From the cell containing the given text, extract its center point as [x, y] coordinate. 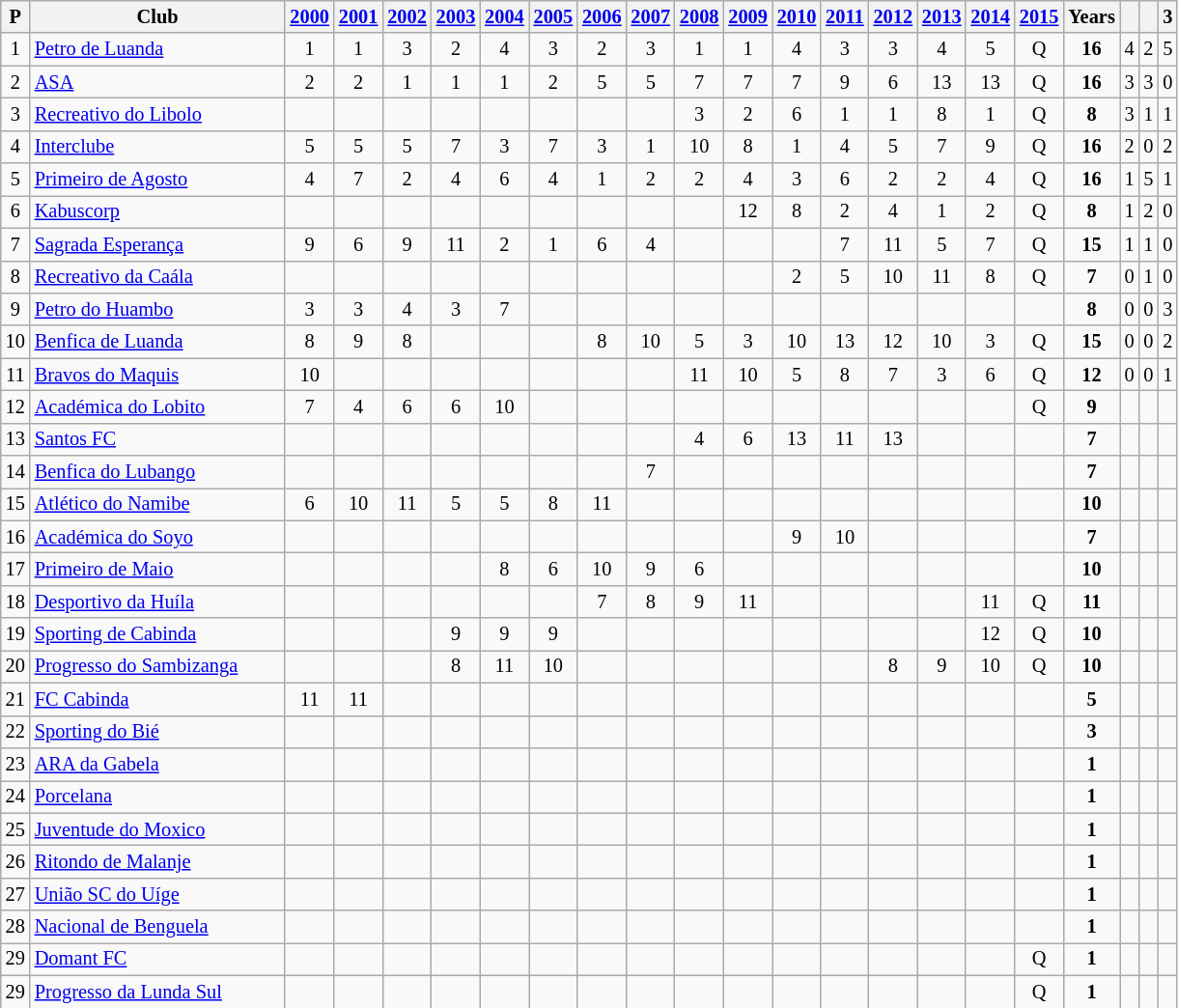
2013 [941, 16]
2000 [309, 16]
Atlético do Namibe [158, 504]
Domant FC [158, 959]
2014 [990, 16]
21 [15, 699]
Académica do Soyo [158, 537]
ASA [158, 82]
Juventude do Moxico [158, 829]
Club [158, 16]
Desportivo da Huíla [158, 602]
27 [15, 894]
Sporting do Bié [158, 732]
2004 [504, 16]
17 [15, 569]
2010 [797, 16]
2003 [456, 16]
Years [1091, 16]
23 [15, 764]
2009 [747, 16]
Interclube [158, 147]
26 [15, 861]
Primeiro de Agosto [158, 180]
19 [15, 634]
Porcelana [158, 797]
Primeiro de Maio [158, 569]
2001 [358, 16]
Sagrada Esperança [158, 244]
2012 [893, 16]
2002 [407, 16]
União SC do Uíge [158, 894]
20 [15, 666]
Benfica do Lubango [158, 472]
2011 [844, 16]
Sporting de Cabinda [158, 634]
Progresso da Lunda Sul [158, 992]
Ritondo de Malanje [158, 861]
22 [15, 732]
FC Cabinda [158, 699]
Nacional de Benguela [158, 927]
Kabuscorp [158, 211]
2008 [699, 16]
14 [15, 472]
Petro do Huambo [158, 309]
2007 [651, 16]
24 [15, 797]
28 [15, 927]
18 [15, 602]
2015 [1039, 16]
Bravos do Maquis [158, 375]
Santos FC [158, 439]
Benfica de Luanda [158, 342]
2005 [553, 16]
Petro de Luanda [158, 49]
25 [15, 829]
P [15, 16]
Académica do Lobito [158, 406]
Progresso do Sambizanga [158, 666]
Recreativo da Caála [158, 277]
2006 [602, 16]
Recreativo do Libolo [158, 114]
ARA da Gabela [158, 764]
